Return (x, y) of the center of cell containing provided text 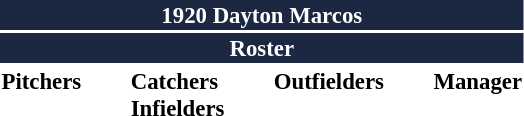
Roster (262, 48)
1920 Dayton Marcos (262, 15)
